Capture the cell that displays the provided text and extract its [x, y] central coordinate. 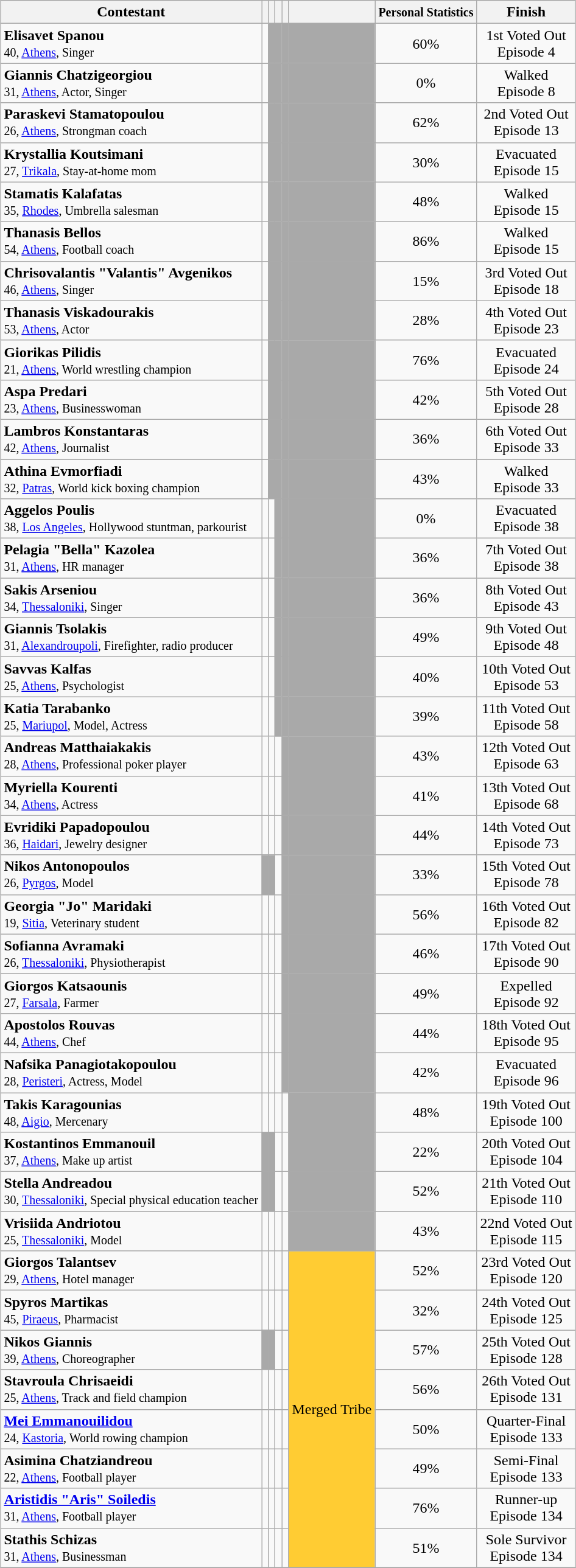
12th Voted OutEpisode 63 [526, 756]
Lambros Konstantaras42, Athens, Journalist [132, 439]
Athina Evmorfiadi32, Patras, World kick boxing champion [132, 478]
WalkedEpisode 33 [526, 478]
Savvas Kalfas25, Athens, Psychologist [132, 677]
EvacuatedEpisode 38 [526, 518]
62% [426, 123]
Aggelos Poulis38, Los Angeles, Hollywood stuntman, parkourist [132, 518]
Georgia "Jo" Maridaki19, Sitia, Veterinary student [132, 914]
6th Voted OutEpisode 33 [526, 439]
Personal Statistics [426, 12]
10th Voted OutEpisode 53 [526, 677]
86% [426, 241]
Finish [526, 12]
17th Voted OutEpisode 90 [526, 954]
30% [426, 162]
Krystallia Koutsimani27, Trikala, Stay-at-home mom [132, 162]
Asimina Chatziandreou22, Athens, Football player [132, 1469]
Giorgos Katsaounis27, Farsala, Farmer [132, 993]
5th Voted OutEpisode 28 [526, 399]
Kostantinos Emmanouil37, Athens, Make up artist [132, 1152]
15th Voted OutEpisode 78 [526, 875]
WalkedEpisode 8 [526, 83]
Chrisovalantis "Valantis" Avgenikos46, Athens, Singer [132, 281]
Katia Tarabanko 25, Mariupol, Model, Actress [132, 717]
Stathis Schizas31, Athens, Businessman [132, 1548]
26th Voted OutEpisode 131 [526, 1390]
Giorikas Pilidis21, Athens, World wrestling champion [132, 360]
23rd Voted OutEpisode 120 [526, 1270]
Stella Andreadou30, Thessaloniki, Special physical education teacher [132, 1191]
28% [426, 320]
20th Voted OutEpisode 104 [526, 1152]
Merged Tribe [332, 1409]
24th Voted OutEpisode 125 [526, 1311]
25th Voted OutEpisode 128 [526, 1350]
57% [426, 1350]
Myriella Kourenti34, Athens, Actress [132, 796]
Nafsika Panagiotakopoulou28, Peristeri, Actress, Model [132, 1072]
Giorgos Talantsev29, Athens, Hotel manager [132, 1270]
16th Voted OutEpisode 82 [526, 914]
9th Voted OutEpisode 48 [526, 638]
Semi-FinalEpisode 133 [526, 1469]
8th Voted OutEpisode 43 [526, 598]
7th Voted OutEpisode 38 [526, 559]
51% [426, 1548]
15% [426, 281]
Thanasis Bellos54, Athens, Football coach [132, 241]
3rd Voted OutEpisode 18 [526, 281]
Vrisiida Andriotou25, Thessaloniki, Model [132, 1232]
Mei Emmanouilidou24, Kastoria, World rowing champion [132, 1429]
Nikos Antonopoulos26, Pyrgos, Model [132, 875]
41% [426, 796]
40% [426, 677]
18th Voted OutEpisode 95 [526, 1033]
Giannis Tsolakis31, Alexandroupoli, Firefighter, radio producer [132, 638]
EvacuatedEpisode 15 [526, 162]
39% [426, 717]
14th Voted OutEpisode 73 [526, 835]
22% [426, 1152]
11th Voted OutEpisode 58 [526, 717]
2nd Voted OutEpisode 13 [526, 123]
Sakis Arseniou34, Thessaloniki, Singer [132, 598]
60% [426, 44]
Spyros Martikas45, Piraeus, Pharmacist [132, 1311]
Apostolos Rouvas44, Athens, Chef [132, 1033]
EvacuatedEpisode 24 [526, 360]
32% [426, 1311]
Aspa Predari23, Athens, Businesswoman [132, 399]
46% [426, 954]
33% [426, 875]
Takis Karagounias48, Aigio, Mercenary [132, 1112]
Stavroula Chrisaeidi25, Athens, Track and field champion [132, 1390]
Runner-up Episode 134 [526, 1508]
50% [426, 1429]
Thanasis Viskadourakis53, Athens, Actor [132, 320]
Quarter-FinalEpisode 133 [526, 1429]
Expelled Episode 92 [526, 993]
21th Voted OutEpisode 110 [526, 1191]
Elisavet Spanou40, Athens, Singer [132, 44]
22nd Voted OutEpisode 115 [526, 1232]
Contestant [132, 12]
13th Voted OutEpisode 68 [526, 796]
Giannis Chatzigeorgiou31, Athens, Actor, Singer [132, 83]
Sole SurvivorEpisode 134 [526, 1548]
EvacuatedEpisode 96 [526, 1072]
Pelagia "Bella" Kazolea31, Athens, HR manager [132, 559]
19th Voted OutEpisode 100 [526, 1112]
Andreas Matthaiakakis28, Athens, Professional poker player [132, 756]
Stamatis Kalafatas35, Rhodes, Umbrella salesman [132, 202]
1st Voted OutEpisode 4 [526, 44]
Evridiki Papadopoulou36, Haidari, Jewelry designer [132, 835]
Aristidis "Aris" Soiledis31, Athens, Football player [132, 1508]
4th Voted OutEpisode 23 [526, 320]
Sofianna Avramaki26, Thessaloniki, Physiotherapist [132, 954]
Nikos Giannis39, Athens, Choreographer [132, 1350]
Paraskevi Stamatopoulou26, Athens, Strongman coach [132, 123]
